For the text-containing cell, return its midpoint in (X, Y) coordinate format. 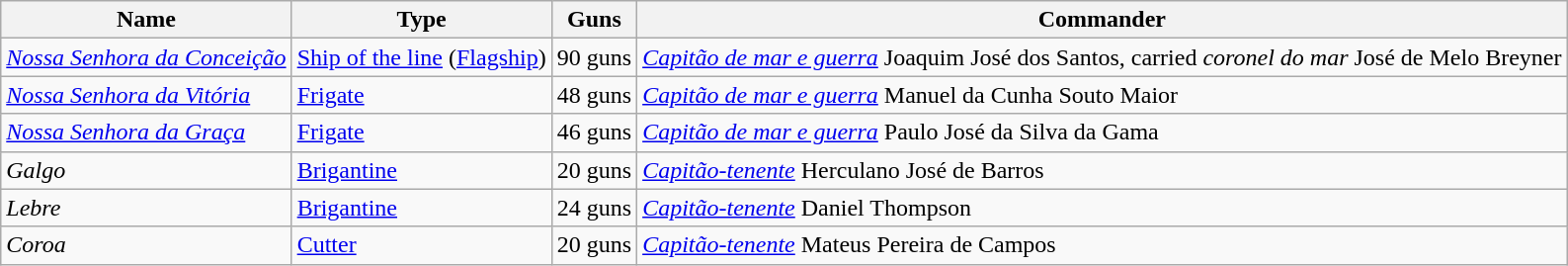
Nossa Senhora da Conceição (146, 57)
Coroa (146, 245)
Capitão-tenente Daniel Thompson (1103, 208)
48 guns (594, 95)
Capitão-tenente Herculano José de Barros (1103, 170)
Lebre (146, 208)
Ship of the line (Flagship) (421, 57)
Nossa Senhora da Vitória (146, 95)
Type (421, 20)
Capitão de mar e guerra Manuel da Cunha Souto Maior (1103, 95)
24 guns (594, 208)
Galgo (146, 170)
Name (146, 20)
Capitão-tenente Mateus Pereira de Campos (1103, 245)
Nossa Senhora da Graça (146, 133)
90 guns (594, 57)
Guns (594, 20)
Cutter (421, 245)
Capitão de mar e guerra Paulo José da Silva da Gama (1103, 133)
46 guns (594, 133)
Capitão de mar e guerra Joaquim José dos Santos, carried coronel do mar José de Melo Breyner (1103, 57)
Commander (1103, 20)
